Identify which cell holds the provided text, then report its [X, Y] central coordinate. 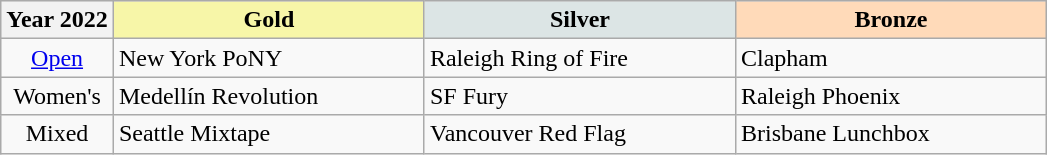
New York PoNY [268, 58]
SF Fury [580, 96]
Mixed [58, 134]
Open [58, 58]
Raleigh Ring of Fire [580, 58]
Year 2022 [58, 20]
Women's [58, 96]
Silver [580, 20]
Raleigh Phoenix [890, 96]
Medellín Revolution [268, 96]
Clapham [890, 58]
Gold [268, 20]
Seattle Mixtape [268, 134]
Vancouver Red Flag [580, 134]
Brisbane Lunchbox [890, 134]
Bronze [890, 20]
